Search for the cell housing the specified text and yield its [x, y] center coordinate. 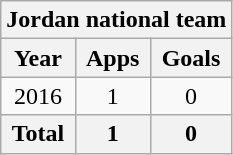
2016 [38, 96]
Total [38, 134]
Jordan national team [116, 20]
Goals [191, 58]
Apps [112, 58]
Year [38, 58]
